From the cell containing the given text, extract its center point as [x, y] coordinate. 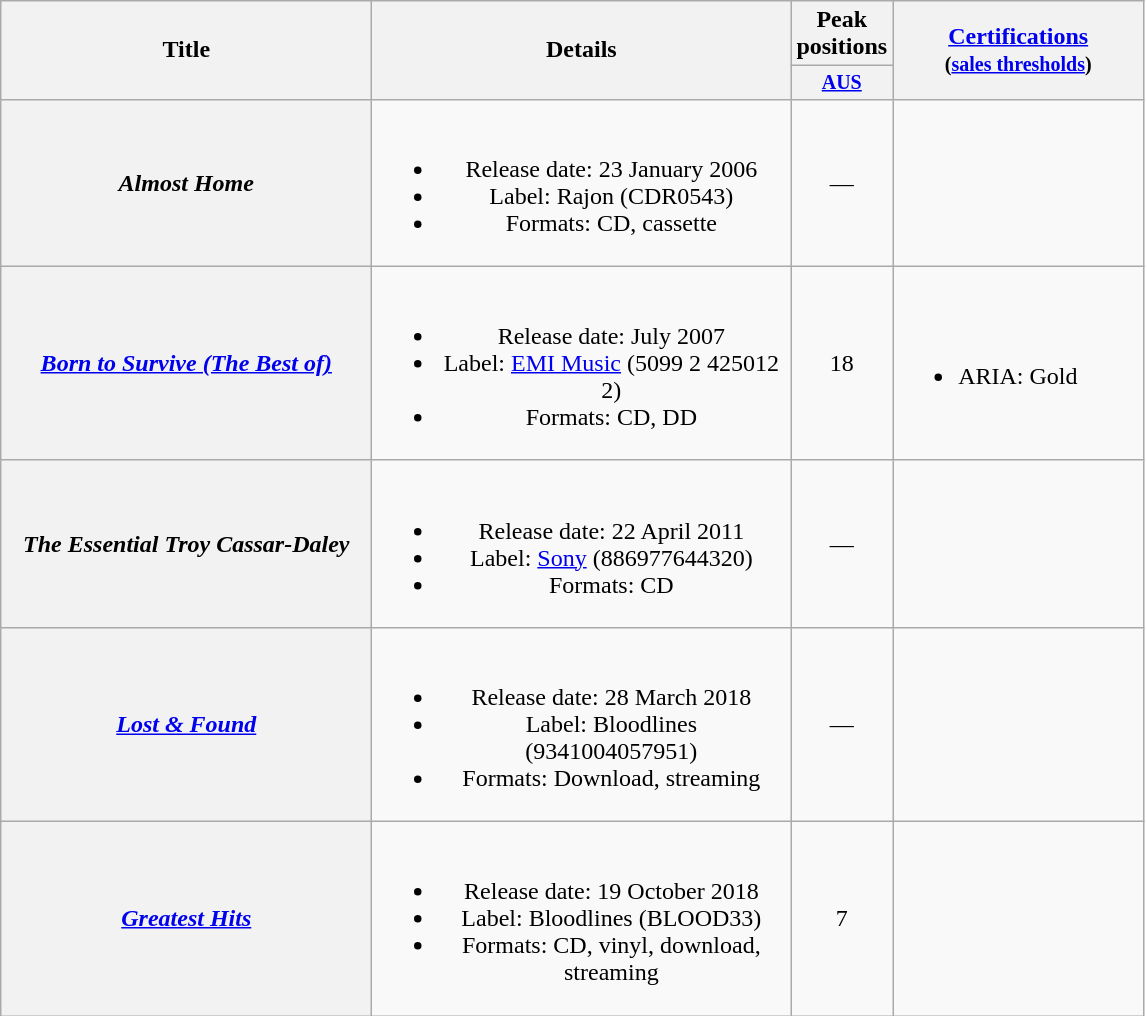
Born to Survive (The Best of) [186, 363]
Greatest Hits [186, 919]
Title [186, 50]
Lost & Found [186, 724]
ARIA: Gold [1018, 363]
Details [582, 50]
Release date: 23 January 2006Label: Rajon (CDR0543)Formats: CD, cassette [582, 182]
Release date: 19 October 2018Label: Bloodlines (BLOOD33)Formats: CD, vinyl, download, streaming [582, 919]
Release date: 22 April 2011Label: Sony (886977644320)Formats: CD [582, 544]
18 [842, 363]
Release date: July 2007Label: EMI Music (5099 2 425012 2)Formats: CD, DD [582, 363]
Peak positions [842, 34]
Almost Home [186, 182]
Certifications(sales thresholds) [1018, 50]
7 [842, 919]
The Essential Troy Cassar-Daley [186, 544]
Release date: 28 March 2018Label: Bloodlines (9341004057951)Formats: Download, streaming [582, 724]
AUS [842, 82]
